Detect which cell encompasses the target text, then output its [x, y] center coordinate. 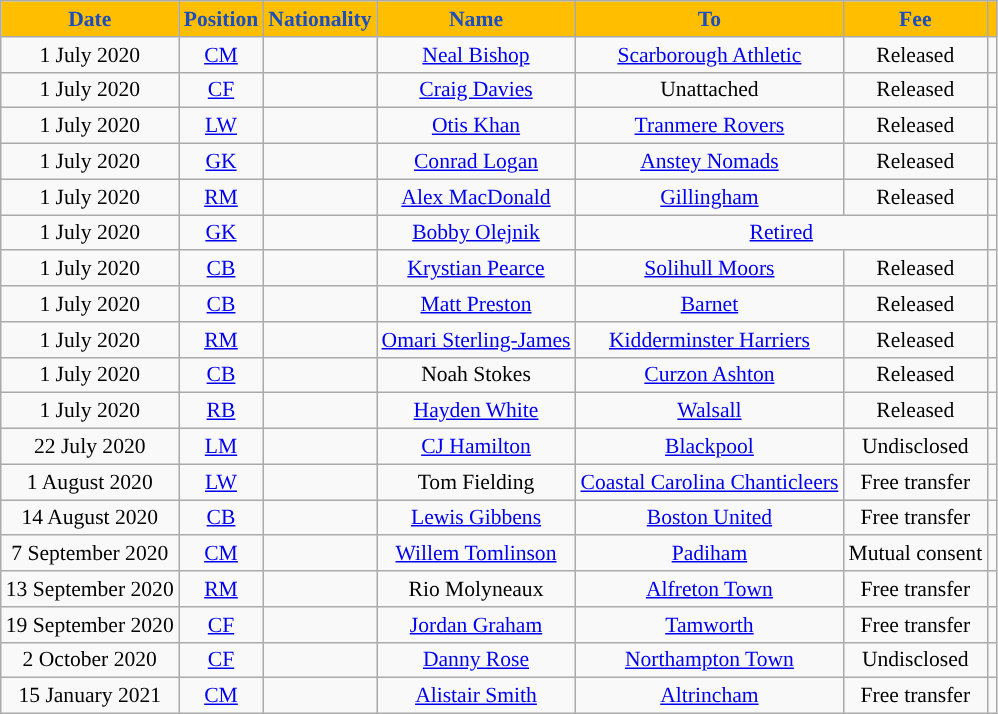
To [709, 19]
Tamworth [709, 625]
Jordan Graham [476, 625]
22 July 2020 [90, 447]
Conrad Logan [476, 162]
19 September 2020 [90, 625]
Coastal Carolina Chanticleers [709, 482]
Danny Rose [476, 660]
Rio Molyneaux [476, 589]
Padiham [709, 554]
Bobby Olejnik [476, 233]
13 September 2020 [90, 589]
Krystian Pearce [476, 269]
Alfreton Town [709, 589]
Omari Sterling-James [476, 340]
Date [90, 19]
Anstey Nomads [709, 162]
Lewis Gibbens [476, 518]
Mutual consent [915, 554]
14 August 2020 [90, 518]
Alex MacDonald [476, 197]
2 October 2020 [90, 660]
Retired [781, 233]
Blackpool [709, 447]
7 September 2020 [90, 554]
Tranmere Rovers [709, 126]
Craig Davies [476, 90]
Gillingham [709, 197]
Neal Bishop [476, 55]
Otis Khan [476, 126]
Fee [915, 19]
Matt Preston [476, 304]
Name [476, 19]
Position [221, 19]
Altrincham [709, 696]
15 January 2021 [90, 696]
Kidderminster Harriers [709, 340]
Hayden White [476, 411]
1 August 2020 [90, 482]
Nationality [320, 19]
Curzon Ashton [709, 375]
Walsall [709, 411]
Tom Fielding [476, 482]
LM [221, 447]
Willem Tomlinson [476, 554]
Unattached [709, 90]
Boston United [709, 518]
Barnet [709, 304]
Northampton Town [709, 660]
Alistair Smith [476, 696]
RB [221, 411]
Solihull Moors [709, 269]
Scarborough Athletic [709, 55]
CJ Hamilton [476, 447]
Noah Stokes [476, 375]
